Return [X, Y] of the center of cell containing provided text 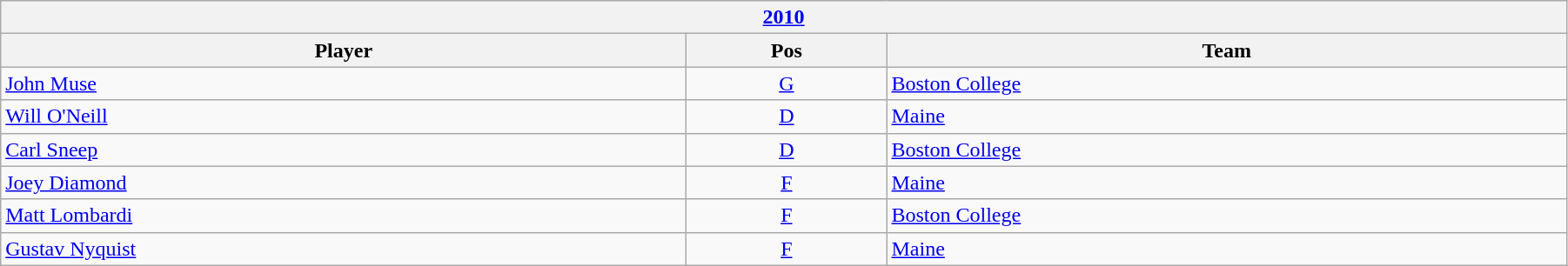
G [787, 83]
2010 [784, 17]
Will O'Neill [344, 116]
Player [344, 50]
Pos [787, 50]
Joey Diamond [344, 183]
Carl Sneep [344, 150]
Gustav Nyquist [344, 249]
Matt Lombardi [344, 216]
John Muse [344, 83]
Team [1227, 50]
